Return the [x, y] coordinate for the center point of the cell that contains the specified text.  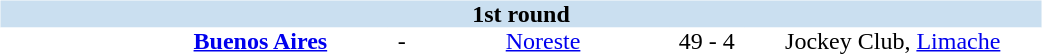
Buenos Aires [260, 42]
Jockey Club, Limache [893, 42]
- [402, 42]
Noreste [544, 42]
49 - 4 [707, 42]
1st round [520, 14]
